Detect which cell encompasses the target text, then output its (x, y) center coordinate. 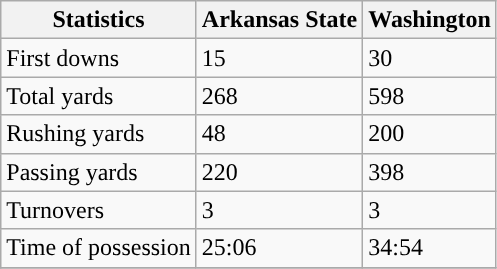
25:06 (279, 248)
Time of possession (99, 248)
15 (279, 58)
Passing yards (99, 172)
First downs (99, 58)
Total yards (99, 96)
Arkansas State (279, 20)
Turnovers (99, 210)
200 (430, 134)
Rushing yards (99, 134)
268 (279, 96)
Washington (430, 20)
48 (279, 134)
220 (279, 172)
Statistics (99, 20)
398 (430, 172)
598 (430, 96)
30 (430, 58)
34:54 (430, 248)
